Locate the cell with the specified text and output its (X, Y) center coordinate. 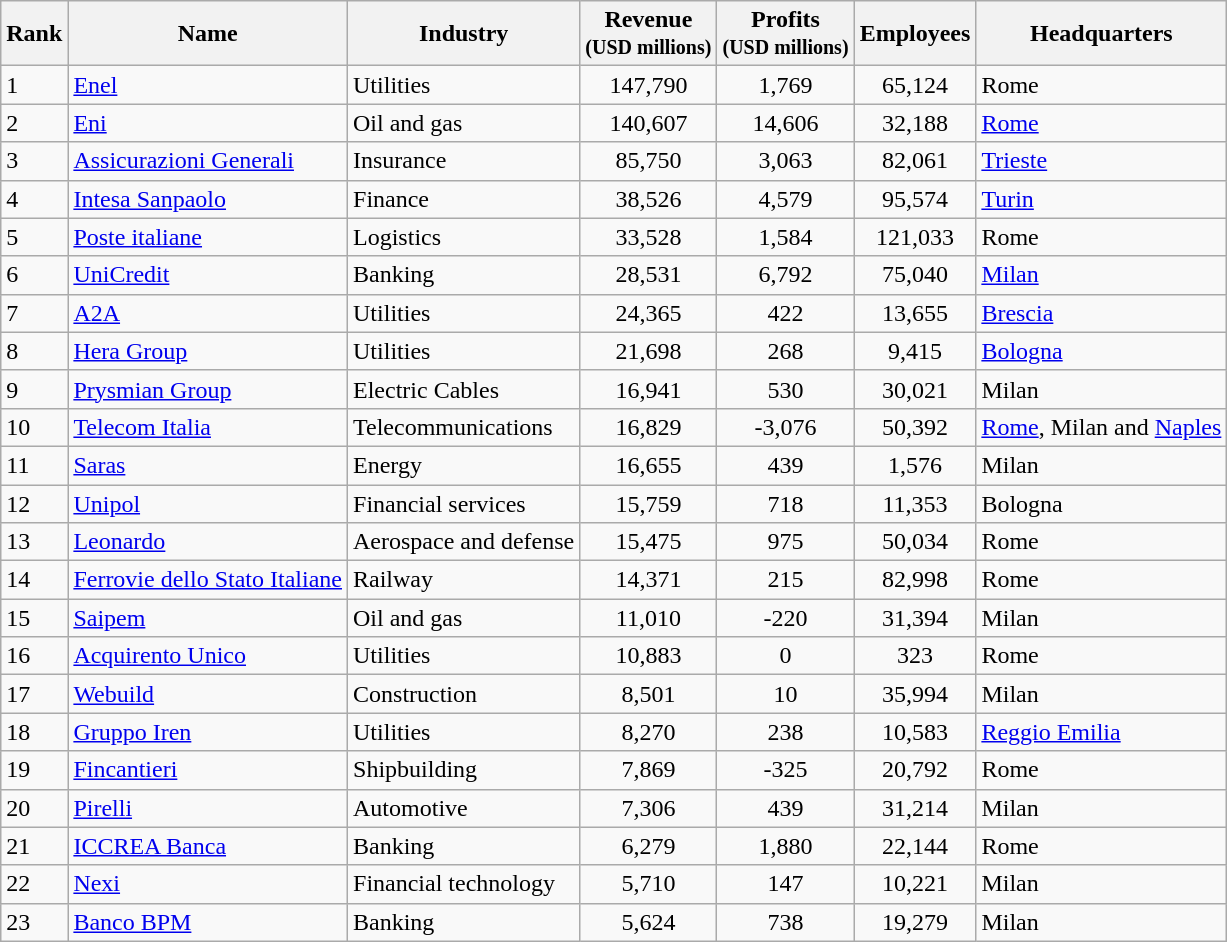
20 (34, 808)
31,394 (915, 618)
A2A (208, 313)
Financial technology (464, 884)
10,221 (915, 884)
Logistics (464, 237)
Pirelli (208, 808)
35,994 (915, 694)
Leonardo (208, 542)
1,576 (915, 465)
Telecommunications (464, 427)
Banco BPM (208, 922)
Saras (208, 465)
5,624 (648, 922)
14,606 (786, 123)
Insurance (464, 161)
718 (786, 503)
6 (34, 275)
95,574 (915, 199)
738 (786, 922)
16,655 (648, 465)
Revenue(USD millions) (648, 34)
13 (34, 542)
16,941 (648, 389)
UniCredit (208, 275)
Ferrovie dello Stato Italiane (208, 580)
0 (786, 656)
7,869 (648, 770)
530 (786, 389)
31,214 (915, 808)
11,353 (915, 503)
8,270 (648, 732)
Rank (34, 34)
12 (34, 503)
6,279 (648, 846)
Saipem (208, 618)
11,010 (648, 618)
2 (34, 123)
85,750 (648, 161)
4 (34, 199)
9,415 (915, 351)
140,607 (648, 123)
238 (786, 732)
Eni (208, 123)
-220 (786, 618)
Railway (464, 580)
Enel (208, 85)
16,829 (648, 427)
Financial services (464, 503)
Webuild (208, 694)
30,021 (915, 389)
8 (34, 351)
82,998 (915, 580)
Electric Cables (464, 389)
-325 (786, 770)
215 (786, 580)
Name (208, 34)
65,124 (915, 85)
28,531 (648, 275)
14,371 (648, 580)
24,365 (648, 313)
18 (34, 732)
23 (34, 922)
19,279 (915, 922)
33,528 (648, 237)
422 (786, 313)
7 (34, 313)
32,188 (915, 123)
1 (34, 85)
3 (34, 161)
Construction (464, 694)
7,306 (648, 808)
1,880 (786, 846)
Turin (1102, 199)
Brescia (1102, 313)
Profits(USD millions) (786, 34)
Telecom Italia (208, 427)
Automotive (464, 808)
50,392 (915, 427)
5,710 (648, 884)
Reggio Emilia (1102, 732)
Finance (464, 199)
Unipol (208, 503)
-3,076 (786, 427)
22,144 (915, 846)
Nexi (208, 884)
1,584 (786, 237)
19 (34, 770)
38,526 (648, 199)
Prysmian Group (208, 389)
Energy (464, 465)
5 (34, 237)
14 (34, 580)
15,759 (648, 503)
21 (34, 846)
147,790 (648, 85)
10,583 (915, 732)
121,033 (915, 237)
3,063 (786, 161)
Trieste (1102, 161)
15,475 (648, 542)
323 (915, 656)
Intesa Sanpaolo (208, 199)
15 (34, 618)
268 (786, 351)
10,883 (648, 656)
ICCREA Banca (208, 846)
Poste italiane (208, 237)
Gruppo Iren (208, 732)
82,061 (915, 161)
6,792 (786, 275)
Fincantieri (208, 770)
11 (34, 465)
50,034 (915, 542)
Assicurazioni Generali (208, 161)
1,769 (786, 85)
Employees (915, 34)
Rome, Milan and Naples (1102, 427)
16 (34, 656)
22 (34, 884)
Headquarters (1102, 34)
Acquirento Unico (208, 656)
Industry (464, 34)
147 (786, 884)
Aerospace and defense (464, 542)
21,698 (648, 351)
8,501 (648, 694)
13,655 (915, 313)
75,040 (915, 275)
Shipbuilding (464, 770)
9 (34, 389)
4,579 (786, 199)
975 (786, 542)
Hera Group (208, 351)
20,792 (915, 770)
17 (34, 694)
